From the cell containing the given text, extract its center point as (X, Y) coordinate. 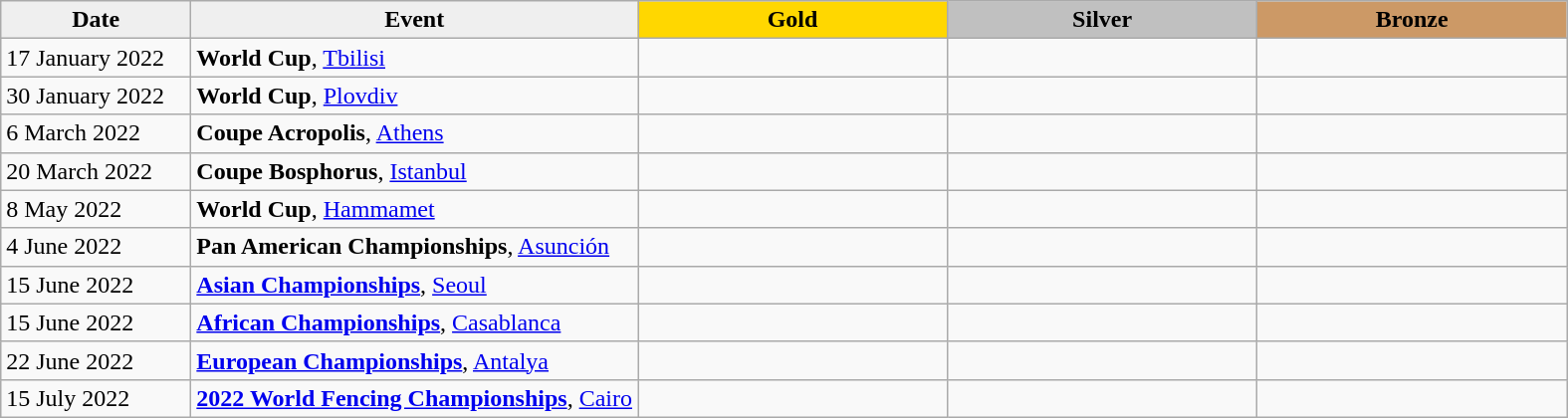
22 June 2022 (96, 360)
Coupe Bosphorus, Istanbul (414, 171)
World Cup, Plovdiv (414, 96)
Gold (792, 20)
20 March 2022 (96, 171)
European Championships, Antalya (414, 360)
Asian Championships, Seoul (414, 285)
2022 World Fencing Championships, Cairo (414, 398)
17 January 2022 (96, 58)
Pan American Championships, Asunción (414, 247)
30 January 2022 (96, 96)
Event (414, 20)
Date (96, 20)
Silver (1103, 20)
8 May 2022 (96, 209)
World Cup, Tbilisi (414, 58)
World Cup, Hammamet (414, 209)
African Championships, Casablanca (414, 322)
6 March 2022 (96, 133)
Bronze (1412, 20)
Coupe Acropolis, Athens (414, 133)
4 June 2022 (96, 247)
15 July 2022 (96, 398)
